Find where the given text appears and provide that cell's center as (x, y) coordinate. 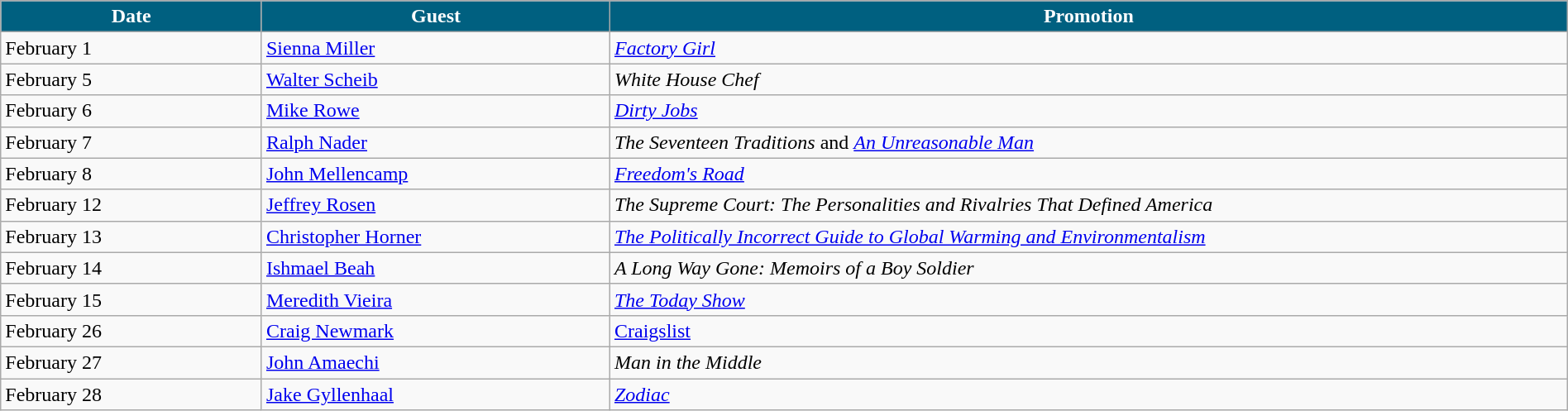
Christopher Horner (435, 237)
White House Chef (1088, 79)
Guest (435, 17)
Freedom's Road (1088, 174)
The Politically Incorrect Guide to Global Warming and Environmentalism (1088, 237)
February 13 (131, 237)
February 6 (131, 111)
Sienna Miller (435, 48)
John Mellencamp (435, 174)
February 26 (131, 331)
Dirty Jobs (1088, 111)
The Supreme Court: The Personalities and Rivalries That Defined America (1088, 205)
A Long Way Gone: Memoirs of a Boy Soldier (1088, 268)
Promotion (1088, 17)
Ralph Nader (435, 142)
February 7 (131, 142)
February 15 (131, 299)
The Today Show (1088, 299)
Mike Rowe (435, 111)
Jeffrey Rosen (435, 205)
February 28 (131, 394)
Ishmael Beah (435, 268)
Walter Scheib (435, 79)
February 14 (131, 268)
John Amaechi (435, 362)
February 5 (131, 79)
Date (131, 17)
February 12 (131, 205)
February 1 (131, 48)
Man in the Middle (1088, 362)
Craig Newmark (435, 331)
Meredith Vieira (435, 299)
February 8 (131, 174)
February 27 (131, 362)
The Seventeen Traditions and An Unreasonable Man (1088, 142)
Zodiac (1088, 394)
Craigslist (1088, 331)
Factory Girl (1088, 48)
Jake Gyllenhaal (435, 394)
